Capture the cell that displays the provided text and extract its [x, y] central coordinate. 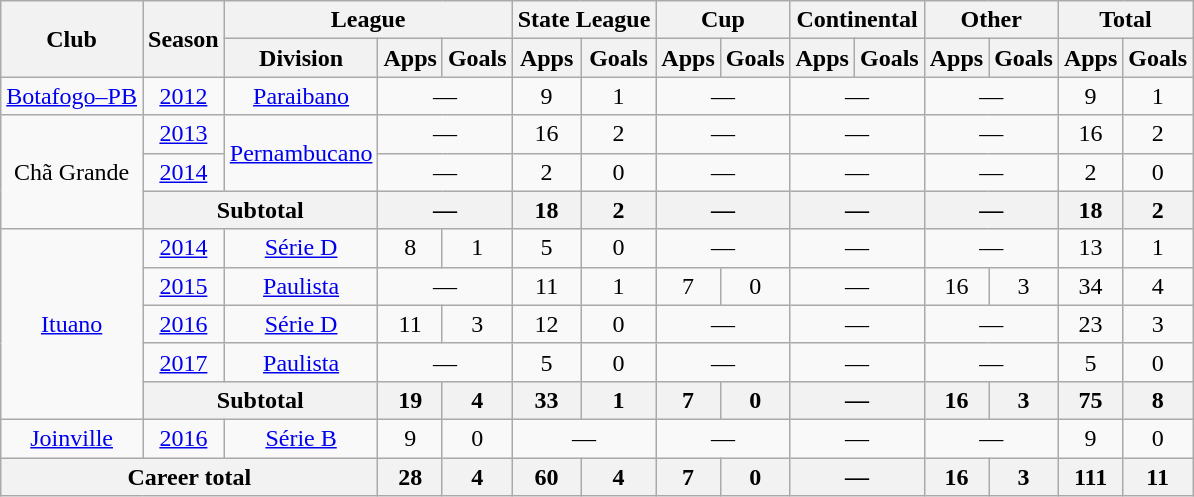
Total [1125, 20]
Série B [301, 438]
2015 [183, 286]
60 [546, 477]
Career total [190, 477]
23 [1090, 324]
Botafogo–PB [72, 96]
28 [410, 477]
34 [1090, 286]
111 [1090, 477]
Season [183, 39]
13 [1090, 248]
19 [410, 400]
State League [584, 20]
2013 [183, 134]
Continental [857, 20]
75 [1090, 400]
Division [301, 58]
2017 [183, 362]
Cup [723, 20]
33 [546, 400]
Chã Grande [72, 172]
Ituano [72, 324]
Joinville [72, 438]
12 [546, 324]
League [368, 20]
Other [991, 20]
Club [72, 39]
Paraibano [301, 96]
2012 [183, 96]
Pernambucano [301, 153]
